Return the (x, y) coordinate for the center point of the cell that contains the specified text.  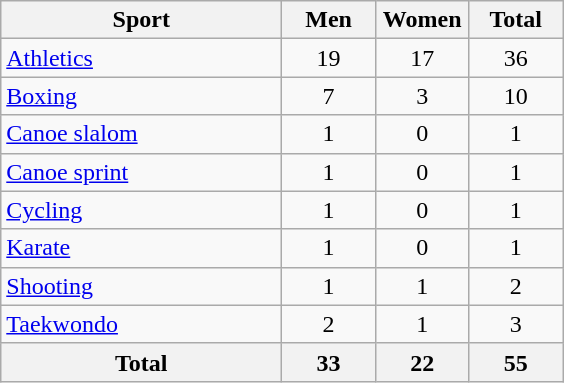
22 (422, 362)
55 (516, 362)
33 (329, 362)
36 (516, 58)
Boxing (142, 96)
Women (422, 20)
10 (516, 96)
Sport (142, 20)
19 (329, 58)
Canoe slalom (142, 134)
Athletics (142, 58)
17 (422, 58)
Canoe sprint (142, 172)
Taekwondo (142, 324)
Men (329, 20)
Shooting (142, 286)
Cycling (142, 210)
Karate (142, 248)
7 (329, 96)
